From the cell containing the given text, extract its center point as (x, y) coordinate. 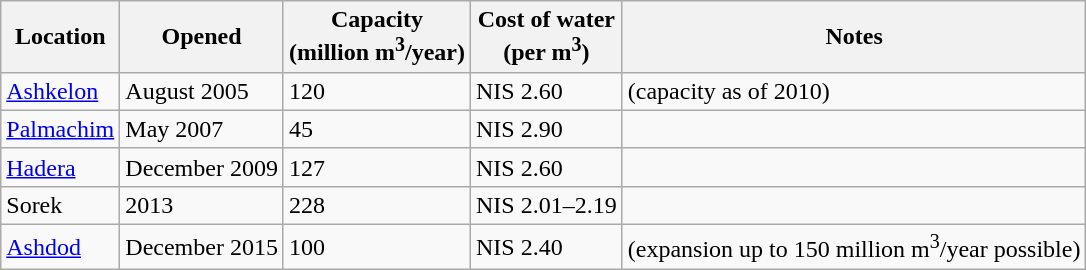
NIS 2.90 (547, 129)
Location (60, 37)
Hadera (60, 167)
NIS 2.01–2.19 (547, 205)
NIS 2.40 (547, 248)
45 (376, 129)
(capacity as of 2010) (854, 91)
Capacity(million m3/year) (376, 37)
December 2009 (202, 167)
127 (376, 167)
Ashkelon (60, 91)
120 (376, 91)
Sorek (60, 205)
228 (376, 205)
August 2005 (202, 91)
May 2007 (202, 129)
Opened (202, 37)
(expansion up to 150 million m3/year possible) (854, 248)
Palmachim (60, 129)
December 2015 (202, 248)
Ashdod (60, 248)
2013 (202, 205)
100 (376, 248)
Cost of water(per m3) (547, 37)
Notes (854, 37)
